Provide the (X, Y) coordinate of the cell's center where the given text is located.  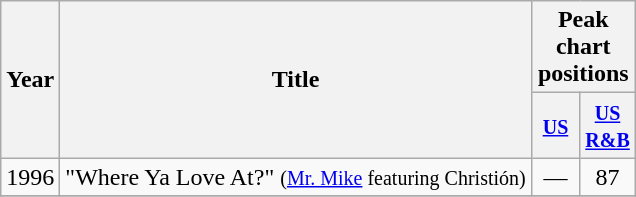
US (556, 126)
Title (296, 80)
87 (608, 177)
Year (30, 80)
1996 (30, 177)
"Where Ya Love At?" (Mr. Mike featuring Christión) (296, 177)
— (556, 177)
US R&B (608, 126)
Peak chart positions (583, 47)
